Return the (X, Y) coordinate for the center point of the cell that contains the specified text.  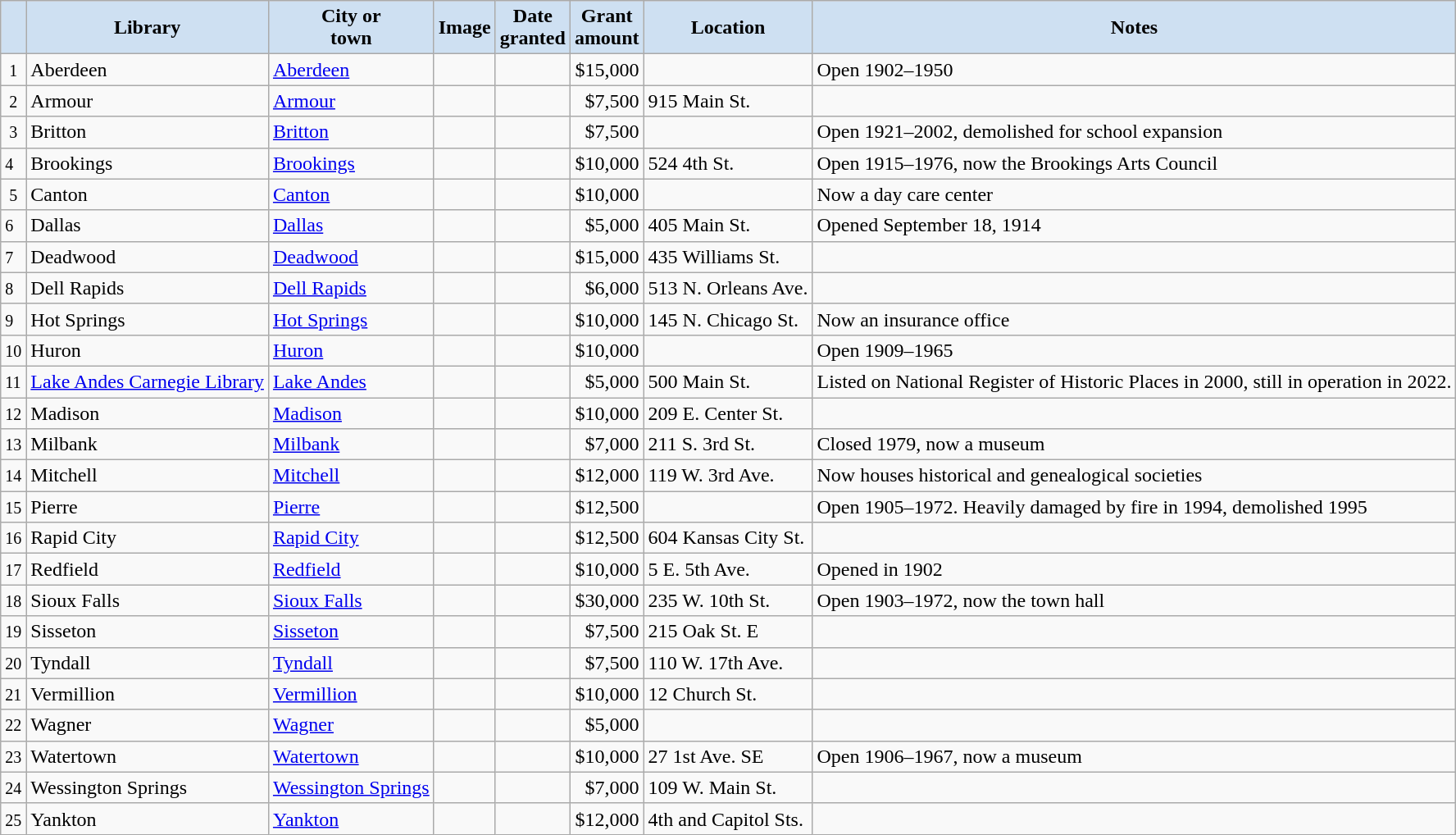
Listed on National Register of Historic Places in 2000, still in operation in 2022. (1135, 381)
27 1st Ave. SE (728, 756)
Opened in 1902 (1135, 569)
23 (13, 756)
10 (13, 350)
Closed 1979, now a museum (1135, 445)
17 (13, 569)
Open 1905–1972. Heavily damaged by fire in 1994, demolished 1995 (1135, 507)
Open 1902–1950 (1135, 70)
2 (13, 101)
215 Oak St. E (728, 632)
Open 1909–1965 (1135, 350)
14 (13, 476)
Now an insurance office (1135, 319)
24 (13, 787)
Open 1906–1967, now a museum (1135, 756)
Dategranted (533, 28)
9 (13, 319)
20 (13, 663)
1 (13, 70)
235 W. 10th St. (728, 600)
11 (13, 381)
21 (13, 694)
211 S. 3rd St. (728, 445)
Location (728, 28)
15 (13, 507)
524 4th St. (728, 163)
Image (464, 28)
109 W. Main St. (728, 787)
119 W. 3rd Ave. (728, 476)
$30,000 (607, 600)
Library (148, 28)
18 (13, 600)
209 E. Center St. (728, 413)
915 Main St. (728, 101)
22 (13, 725)
5 (13, 194)
12 (13, 413)
Open 1903–1972, now the town hall (1135, 600)
145 N. Chicago St. (728, 319)
110 W. 17th Ave. (728, 663)
Lake Andes (351, 381)
12 Church St. (728, 694)
Lake Andes Carnegie Library (148, 381)
405 Main St. (728, 226)
3 (13, 132)
7 (13, 257)
13 (13, 445)
435 Williams St. (728, 257)
16 (13, 538)
8 (13, 288)
6 (13, 226)
Now a day care center (1135, 194)
Notes (1135, 28)
500 Main St. (728, 381)
4th and Capitol Sts. (728, 819)
Open 1921–2002, demolished for school expansion (1135, 132)
Grantamount (607, 28)
604 Kansas City St. (728, 538)
City ortown (351, 28)
513 N. Orleans Ave. (728, 288)
Opened September 18, 1914 (1135, 226)
19 (13, 632)
$6,000 (607, 288)
Now houses historical and genealogical societies (1135, 476)
4 (13, 163)
5 E. 5th Ave. (728, 569)
25 (13, 819)
Open 1915–1976, now the Brookings Arts Council (1135, 163)
